Return the [x, y] coordinate for the center point of the cell that contains the specified text.  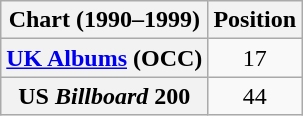
44 [255, 96]
17 [255, 58]
Position [255, 20]
US Billboard 200 [104, 96]
Chart (1990–1999) [104, 20]
UK Albums (OCC) [104, 58]
